Output the [x, y] coordinate of the center of the cell containing the given text.  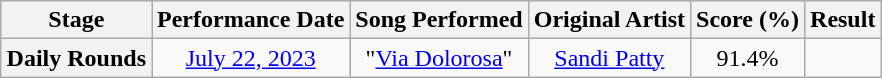
Sandi Patty [609, 58]
July 22, 2023 [251, 58]
"Via Dolorosa" [439, 58]
Stage [76, 20]
Song Performed [439, 20]
Original Artist [609, 20]
91.4% [748, 58]
Score (%) [748, 20]
Daily Rounds [76, 58]
Performance Date [251, 20]
Result [843, 20]
